Identify which cell holds the provided text, then report its (X, Y) central coordinate. 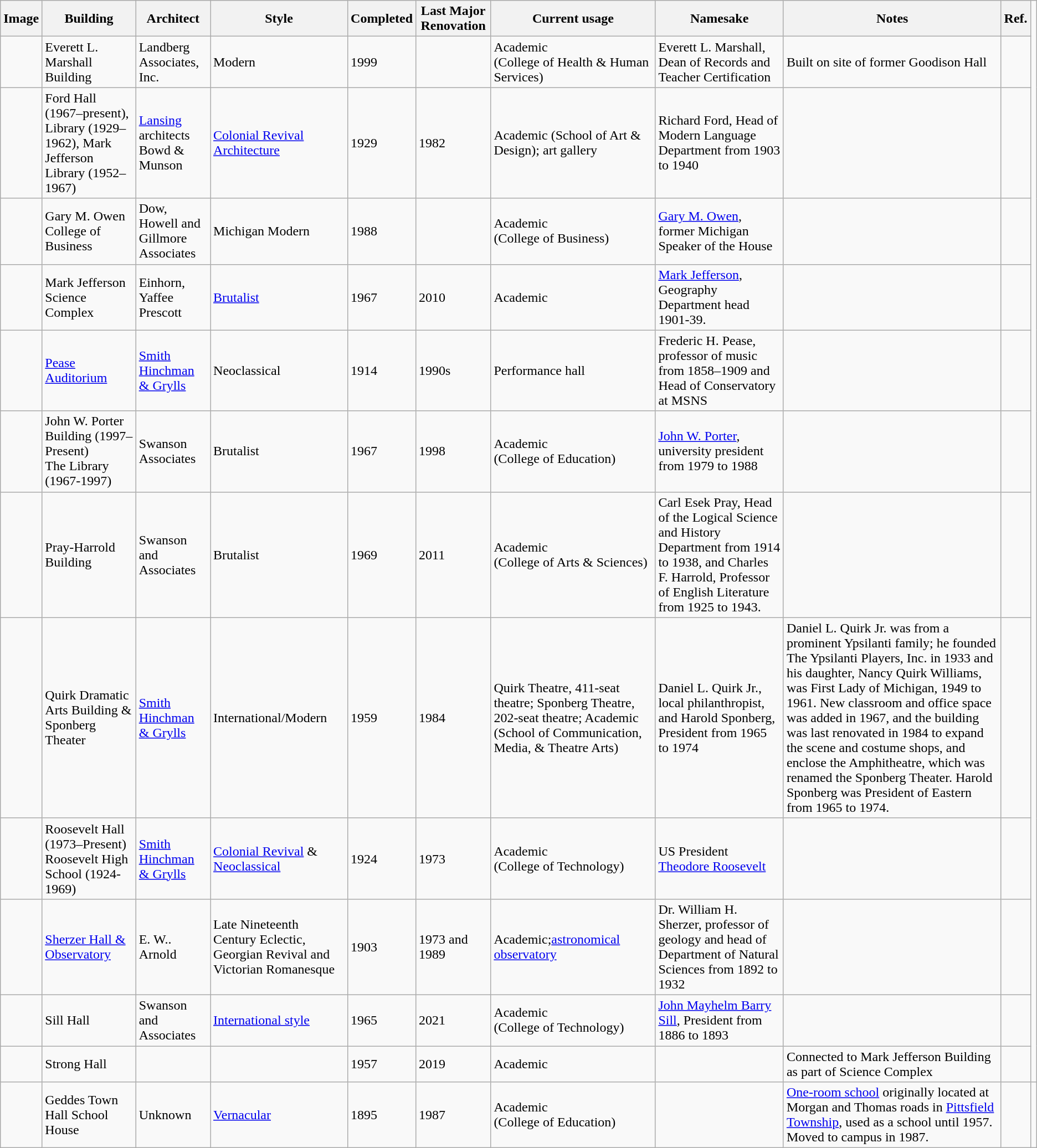
2021 (453, 1020)
US President Theodore Roosevelt (720, 858)
Roosevelt Hall (1973–Present)Roosevelt High School (1924-1969) (89, 858)
Richard Ford, Head of Modern Language Department from 1903 to 1940 (720, 143)
Academic;astronomical observatory (573, 947)
1895 (382, 1115)
Quirk Theatre, 411-seat theatre; Sponberg Theatre, 202-seat theatre; Academic (School of Communication, Media, & Theatre Arts) (573, 718)
Academic (College of Arts & Sciences) (573, 555)
Ref. (1016, 19)
John Mayhelm Barry Sill, President from 1886 to 1893 (720, 1020)
Notes (892, 19)
1998 (453, 451)
1969 (382, 555)
1957 (382, 1063)
Strong Hall (89, 1063)
1988 (382, 231)
2019 (453, 1063)
Architect (173, 19)
Late Nineteenth Century Eclectic, Georgian Revival and Victorian Romanesque (279, 947)
Style (279, 19)
1999 (382, 62)
Built on site of former Goodison Hall (892, 62)
Last Major Renovation (453, 19)
1973 and 1989 (453, 947)
Sherzer Hall & Observatory (89, 947)
1959 (382, 718)
Image (21, 19)
1924 (382, 858)
E. W.. Arnold (173, 947)
1973 (453, 858)
Modern (279, 62)
Ford Hall (1967–present), Library (1929–1962), Mark Jefferson Library (1952–1967) (89, 143)
2010 (453, 297)
Swanson Associates (173, 451)
International style (279, 1020)
Dr. William H. Sherzer, professor of geology and head of Department of Natural Sciences from 1892 to 1932 (720, 947)
1965 (382, 1020)
Sill Hall (89, 1020)
Mark Jefferson, Geography Department head 1901-39. (720, 297)
1903 (382, 947)
John W. Porter Building (1997–Present)The Library (1967-1997) (89, 451)
Gary M. Owen, former Michigan Speaker of the House (720, 231)
1914 (382, 370)
Pray-Harrold Building (89, 555)
Gary M. Owen College of Business (89, 231)
Colonial Revival Architecture (279, 143)
John W. Porter, university president from 1979 to 1988 (720, 451)
Namesake (720, 19)
1929 (382, 143)
2011 (453, 555)
Completed (382, 19)
Connected to Mark Jefferson Building as part of Science Complex (892, 1063)
Current usage (573, 19)
1990s (453, 370)
Academic (College of Business) (573, 231)
Building (89, 19)
Frederic H. Pease, professor of music from 1858–1909 and Head of Conservatory at MSNS (720, 370)
1987 (453, 1115)
Everett L. Marshall, Dean of Records and Teacher Certification (720, 62)
One-room school originally located at Morgan and Thomas roads in Pittsfield Township, used as a school until 1957. Moved to campus in 1987. (892, 1115)
1982 (453, 143)
Vernacular (279, 1115)
Unknown (173, 1115)
Daniel L. Quirk Jr., local philanthropist, and Harold Sponberg, President from 1965 to 1974 (720, 718)
Michigan Modern (279, 231)
Geddes Town Hall School House (89, 1115)
Everett L. Marshall Building (89, 62)
Pease Auditorium (89, 370)
Academic (College of Health & Human Services) (573, 62)
Academic (School of Art & Design); art gallery (573, 143)
Einhorn, Yaffee Prescott (173, 297)
Neoclassical (279, 370)
Colonial Revival & Neoclassical (279, 858)
Mark Jefferson Science Complex (89, 297)
Performance hall (573, 370)
Lansing architects Bowd & Munson (173, 143)
Landberg Associates, Inc. (173, 62)
Dow, Howell and Gillmore Associates (173, 231)
1984 (453, 718)
Quirk Dramatic Arts Building & Sponberg Theater (89, 718)
International/Modern (279, 718)
